Determine the [X, Y] coordinate at the center of the cell enclosing the given text.  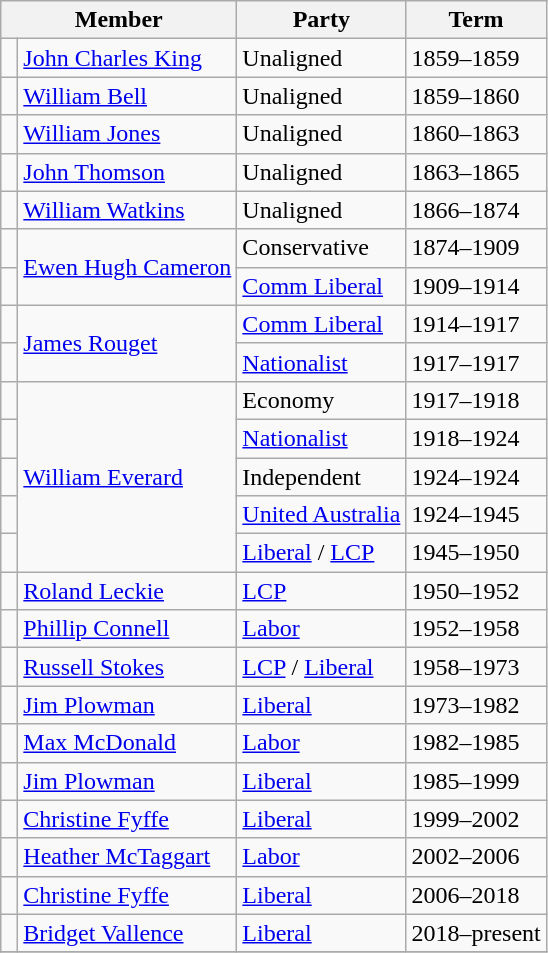
1924–1945 [476, 515]
Independent [322, 477]
Member [119, 20]
1860–1863 [476, 134]
1909–1914 [476, 286]
1859–1859 [476, 58]
Russell Stokes [128, 667]
William Everard [128, 476]
United Australia [322, 515]
2006–2018 [476, 895]
1999–2002 [476, 819]
1866–1874 [476, 210]
1917–1918 [476, 400]
1924–1924 [476, 477]
1859–1860 [476, 96]
Heather McTaggart [128, 857]
William Bell [128, 96]
Conservative [322, 248]
1973–1982 [476, 705]
Ewen Hugh Cameron [128, 267]
2018–present [476, 933]
William Jones [128, 134]
2002–2006 [476, 857]
LCP [322, 591]
1874–1909 [476, 248]
John Charles King [128, 58]
1985–1999 [476, 781]
1918–1924 [476, 438]
Party [322, 20]
LCP / Liberal [322, 667]
1917–1917 [476, 362]
John Thomson [128, 172]
Economy [322, 400]
1958–1973 [476, 667]
Liberal / LCP [322, 553]
1982–1985 [476, 743]
Phillip Connell [128, 629]
Max McDonald [128, 743]
1863–1865 [476, 172]
Term [476, 20]
1914–1917 [476, 324]
1952–1958 [476, 629]
James Rouget [128, 343]
William Watkins [128, 210]
Bridget Vallence [128, 933]
Roland Leckie [128, 591]
1945–1950 [476, 553]
1950–1952 [476, 591]
